From the cell containing the given text, extract its center point as (X, Y) coordinate. 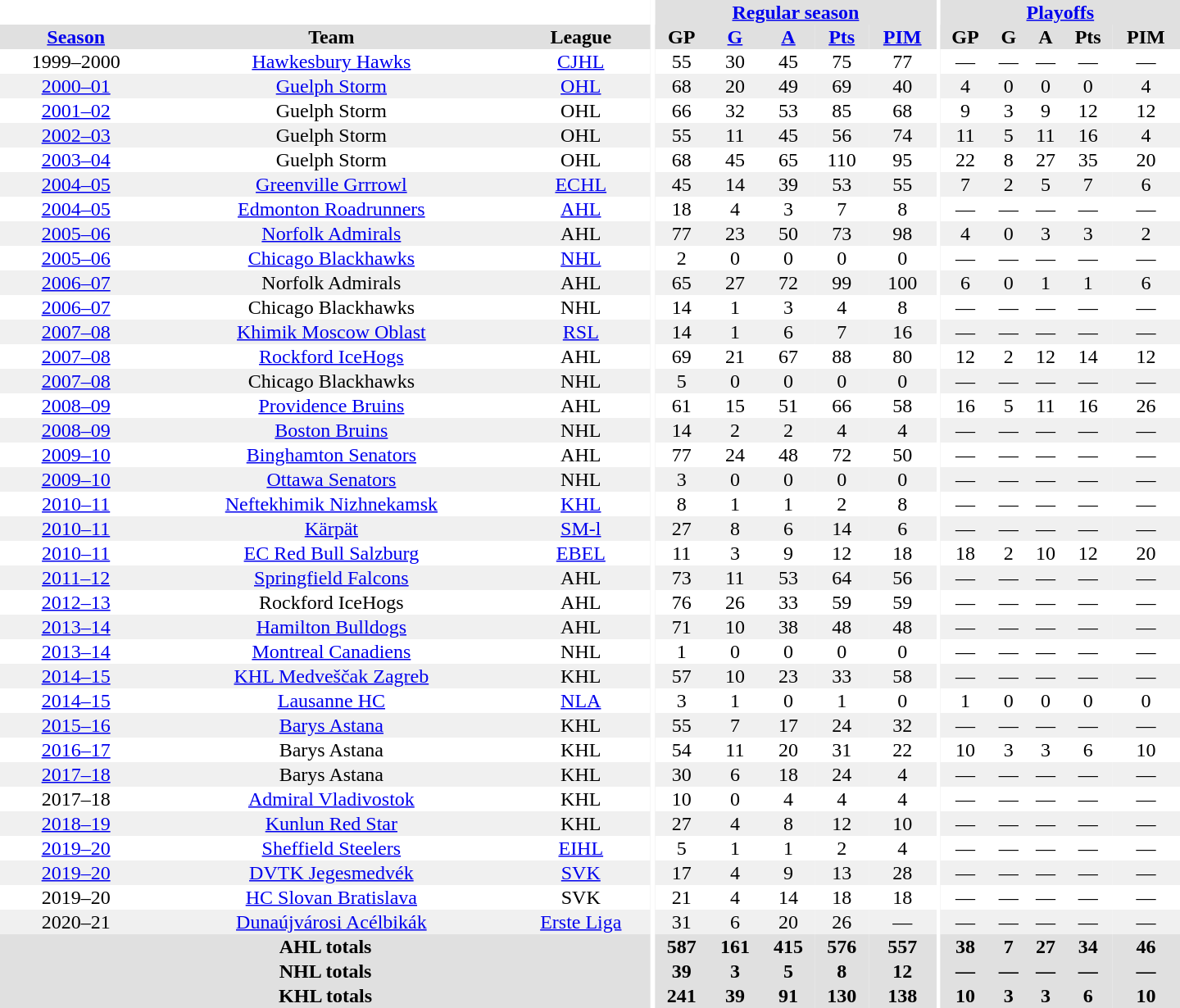
80 (903, 356)
34 (1087, 947)
Regular season (795, 12)
35 (1087, 160)
576 (842, 947)
49 (788, 86)
85 (842, 111)
EBEL (580, 553)
EIHL (580, 848)
Erste Liga (580, 922)
Hamilton Bulldogs (331, 627)
557 (903, 947)
ECHL (580, 184)
161 (734, 947)
AHL totals (325, 947)
RSL (580, 332)
Lausanne HC (331, 701)
76 (682, 602)
130 (842, 996)
100 (903, 283)
CJHL (580, 61)
Kunlun Red Star (331, 824)
2020–21 (75, 922)
28 (903, 873)
Khimik Moscow Oblast (331, 332)
Binghamton Senators (331, 455)
587 (682, 947)
2018–19 (75, 824)
League (580, 37)
61 (682, 406)
88 (842, 356)
2001–02 (75, 111)
Edmonton Roadrunners (331, 209)
2011–12 (75, 578)
Sheffield Steelers (331, 848)
46 (1146, 947)
2015–16 (75, 725)
1999–2000 (75, 61)
71 (682, 627)
2016–17 (75, 750)
2000–01 (75, 86)
NLA (580, 701)
Playoffs (1060, 12)
91 (788, 996)
Boston Bruins (331, 430)
54 (682, 750)
98 (903, 234)
2002–03 (75, 135)
99 (842, 283)
KHL Medveščak Zagreb (331, 676)
EC Red Bull Salzburg (331, 553)
HC Slovan Bratislava (331, 897)
Admiral Vladivostok (331, 799)
Hawkesbury Hawks (331, 61)
Neftekhimik Nizhnekamsk (331, 504)
Dunaújvárosi Acélbikák (331, 922)
SM-l (580, 529)
51 (788, 406)
40 (903, 86)
2003–04 (75, 160)
64 (842, 578)
KHL totals (325, 996)
Ottawa Senators (331, 479)
Season (75, 37)
Team (331, 37)
74 (903, 135)
110 (842, 160)
415 (788, 947)
138 (903, 996)
57 (682, 676)
75 (842, 61)
67 (788, 356)
241 (682, 996)
2012–13 (75, 602)
13 (842, 873)
Greenville Grrrowl (331, 184)
Kärpät (331, 529)
95 (903, 160)
DVTK Jegesmedvék (331, 873)
Providence Bruins (331, 406)
15 (734, 406)
Montreal Canadiens (331, 652)
NHL totals (325, 971)
Springfield Falcons (331, 578)
